Find where the given text appears and provide that cell's center as (X, Y) coordinate. 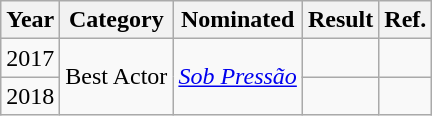
Best Actor (116, 77)
Ref. (406, 20)
Year (30, 20)
Nominated (238, 20)
Result (340, 20)
2018 (30, 96)
Sob Pressão (238, 77)
2017 (30, 58)
Category (116, 20)
